Scan for the cell matching the given text and deliver its (X, Y) coordinate at center. 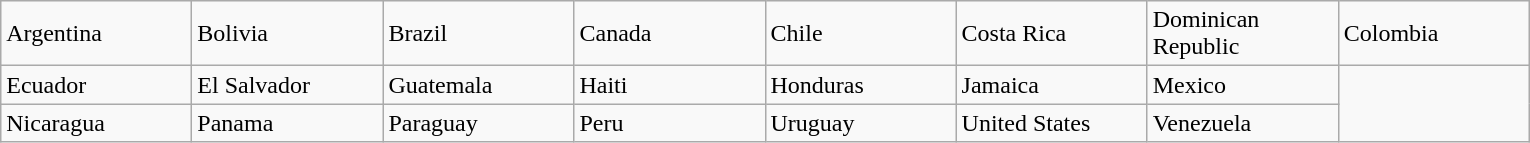
Honduras (860, 85)
Haiti (670, 85)
Dominican Republic (1242, 34)
Peru (670, 123)
Guatemala (478, 85)
Canada (670, 34)
Paraguay (478, 123)
Venezuela (1242, 123)
Ecuador (96, 85)
Costa Rica (1052, 34)
Bolivia (288, 34)
United States (1052, 123)
Chile (860, 34)
Jamaica (1052, 85)
El Salvador (288, 85)
Argentina (96, 34)
Nicaragua (96, 123)
Uruguay (860, 123)
Mexico (1242, 85)
Colombia (1434, 34)
Panama (288, 123)
Brazil (478, 34)
